Extract the (X, Y) coordinate from the center of the cell holding the provided text.  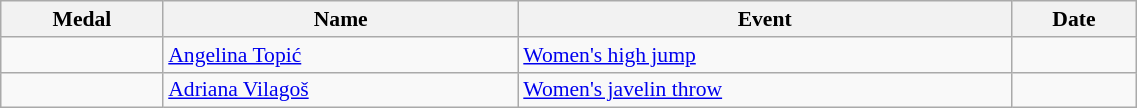
Women's javelin throw (764, 90)
Date (1074, 19)
Angelina Topić (340, 55)
Event (764, 19)
Adriana Vilagoš (340, 90)
Women's high jump (764, 55)
Medal (82, 19)
Name (340, 19)
